For the text-containing cell, return its midpoint in [x, y] coordinate format. 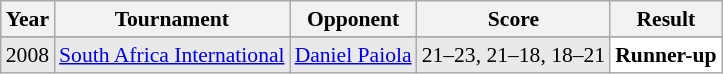
Result [666, 19]
South Africa International [172, 55]
Tournament [172, 19]
Opponent [354, 19]
Year [28, 19]
21–23, 21–18, 18–21 [514, 55]
Score [514, 19]
2008 [28, 55]
Runner-up [666, 55]
Daniel Paiola [354, 55]
